Identify which cell holds the provided text, then report its [X, Y] central coordinate. 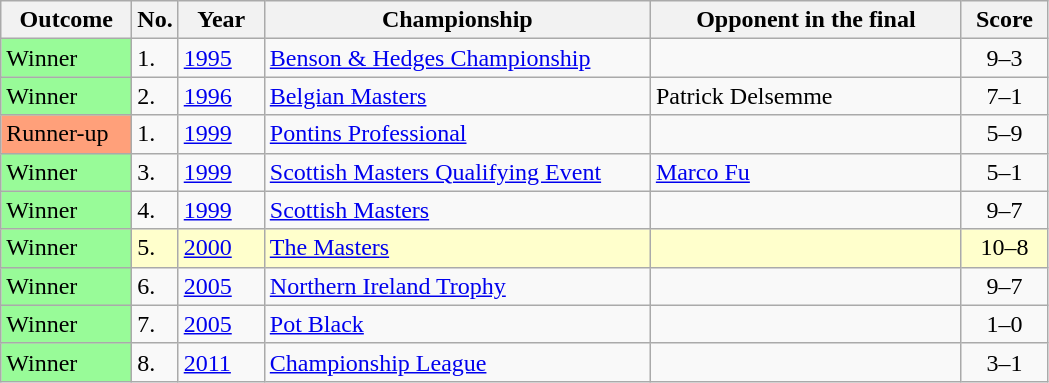
7–1 [1004, 96]
Pot Black [457, 324]
1995 [221, 58]
Scottish Masters Qualifying Event [457, 172]
8. [155, 362]
2000 [221, 248]
4. [155, 210]
Opponent in the final [806, 20]
Outcome [66, 20]
Northern Ireland Trophy [457, 286]
7. [155, 324]
Score [1004, 20]
Year [221, 20]
5–1 [1004, 172]
The Masters [457, 248]
1–0 [1004, 324]
No. [155, 20]
Benson & Hedges Championship [457, 58]
Marco Fu [806, 172]
6. [155, 286]
2. [155, 96]
2011 [221, 362]
5–9 [1004, 134]
Championship [457, 20]
3. [155, 172]
1996 [221, 96]
Pontins Professional [457, 134]
5. [155, 248]
Championship League [457, 362]
3–1 [1004, 362]
10–8 [1004, 248]
Scottish Masters [457, 210]
Patrick Delsemme [806, 96]
Runner-up [66, 134]
9–3 [1004, 58]
Belgian Masters [457, 96]
